Return the [X, Y] coordinate for the center point of the cell that contains the specified text.  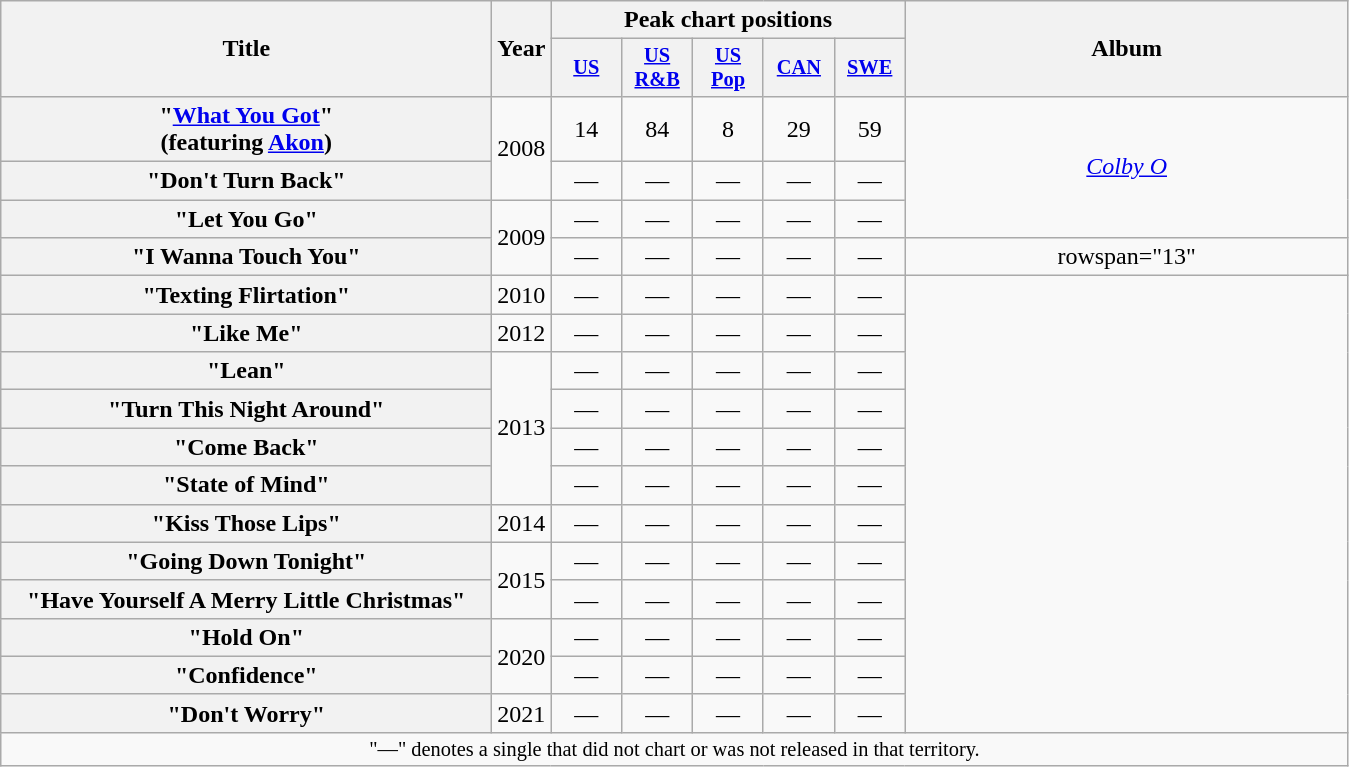
SWE [870, 68]
"Come Back" [246, 447]
Title [246, 49]
2014 [522, 523]
2012 [522, 333]
"Like Me" [246, 333]
29 [798, 128]
US [586, 68]
Album [1126, 49]
"Don't Turn Back" [246, 181]
"—" denotes a single that did not chart or was not released in that territory. [674, 749]
84 [658, 128]
rowspan="13" [1126, 257]
8 [728, 128]
Year [522, 49]
US R&B [658, 68]
2009 [522, 238]
CAN [798, 68]
Colby O [1126, 166]
2021 [522, 713]
"I Wanna Touch You" [246, 257]
2020 [522, 656]
"Let You Go" [246, 219]
"State of Mind" [246, 485]
"Texting Flirtation" [246, 295]
"Have Yourself A Merry Little Christmas" [246, 599]
"Confidence" [246, 675]
14 [586, 128]
"What You Got"(featuring Akon) [246, 128]
Peak chart positions [728, 20]
"Don't Worry" [246, 713]
2013 [522, 428]
"Lean" [246, 371]
"Turn This Night Around" [246, 409]
"Hold On" [246, 637]
"Kiss Those Lips" [246, 523]
2015 [522, 580]
"Going Down Tonight" [246, 561]
USPop [728, 68]
59 [870, 128]
2010 [522, 295]
2008 [522, 148]
